For the text-containing cell, return its midpoint in [x, y] coordinate format. 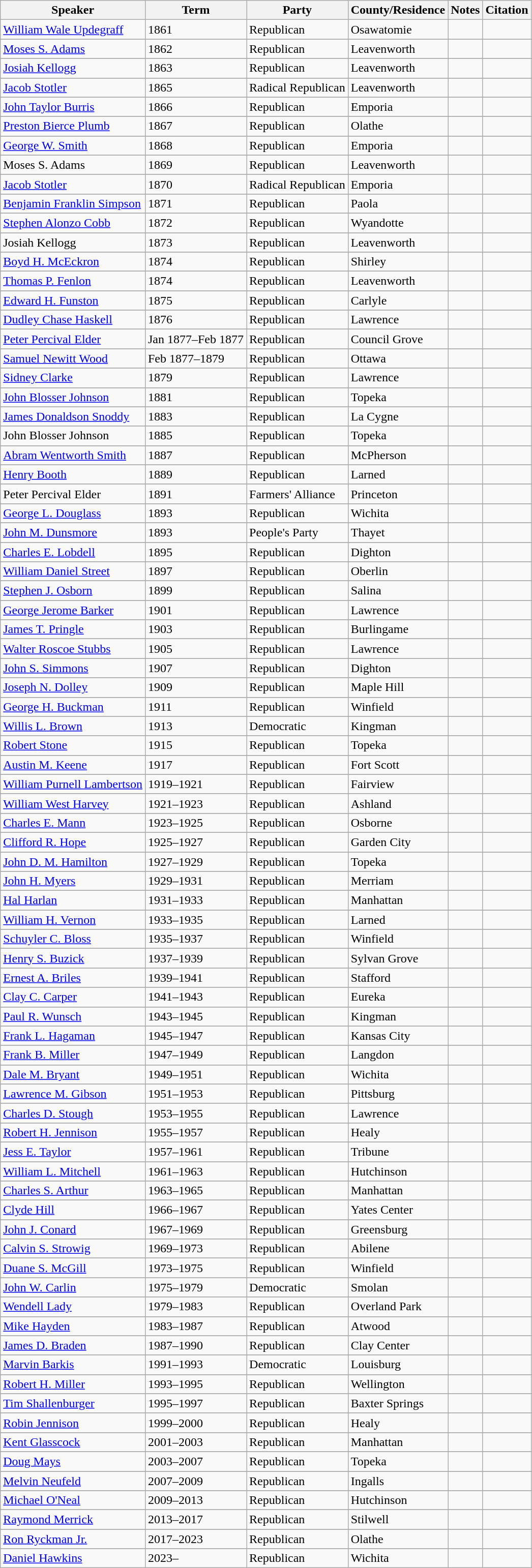
Benjamin Franklin Simpson [73, 203]
Fairview [398, 784]
Melvin Neufeld [73, 1481]
Ernest A. Briles [73, 978]
1863 [195, 68]
Osborne [398, 823]
1895 [195, 552]
1955–1957 [195, 1132]
1891 [195, 494]
1903 [195, 629]
1911 [195, 707]
Robin Jennison [73, 1423]
1871 [195, 203]
1883 [195, 416]
John S. Simmons [73, 668]
Joseph N. Dolley [73, 687]
Feb 1877–1879 [195, 358]
1889 [195, 474]
Lawrence M. Gibson [73, 1094]
Eureka [398, 997]
Speaker [73, 10]
Baxter Springs [398, 1403]
John D. M. Hamilton [73, 862]
Frank B. Miller [73, 1055]
1861 [195, 29]
Clay Center [398, 1345]
Thayet [398, 532]
Wyandotte [398, 223]
1925–1927 [195, 842]
Stephen Alonzo Cobb [73, 223]
Kansas City [398, 1036]
Boyd H. McEckron [73, 262]
1987–1990 [195, 1345]
William Purnell Lambertson [73, 784]
Osawatomie [398, 29]
1862 [195, 49]
Doug Mays [73, 1461]
People's Party [298, 532]
1887 [195, 455]
1963–1965 [195, 1191]
Paul R. Wunsch [73, 1016]
1957–1961 [195, 1152]
1872 [195, 223]
James T. Pringle [73, 629]
2023– [195, 1558]
Robert H. Jennison [73, 1132]
William L. Mitchell [73, 1171]
Clifford R. Hope [73, 842]
1873 [195, 243]
1927–1929 [195, 862]
William Wale Updegraff [73, 29]
1933–1935 [195, 920]
1979–1983 [195, 1307]
1929–1931 [195, 881]
Charles D. Stough [73, 1113]
Austin M. Keene [73, 765]
Edward H. Funston [73, 300]
Tribune [398, 1152]
William H. Vernon [73, 920]
1865 [195, 87]
2001–2003 [195, 1442]
Mike Hayden [73, 1326]
John Taylor Burris [73, 107]
Stilwell [398, 1520]
Citation [507, 10]
1991–1993 [195, 1365]
1919–1921 [195, 784]
Kent Glasscock [73, 1442]
1879 [195, 378]
Party [298, 10]
Pittsburg [398, 1094]
Abram Wentworth Smith [73, 455]
John H. Myers [73, 881]
George W. Smith [73, 145]
1907 [195, 668]
1966–1967 [195, 1210]
Langdon [398, 1055]
Clay C. Carper [73, 997]
2009–2013 [195, 1500]
1909 [195, 687]
Fort Scott [398, 765]
James Donaldson Snoddy [73, 416]
1967–1969 [195, 1229]
1875 [195, 300]
Hal Harlan [73, 900]
Stephen J. Osborn [73, 591]
1983–1987 [195, 1326]
George L. Douglass [73, 513]
Abilene [398, 1249]
1953–1955 [195, 1113]
Tim Shallenburger [73, 1403]
1899 [195, 591]
Thomas P. Fenlon [73, 281]
1961–1963 [195, 1171]
1867 [195, 126]
Jan 1877–Feb 1877 [195, 339]
Louisburg [398, 1365]
1917 [195, 765]
1881 [195, 397]
Carlyle [398, 300]
John J. Conard [73, 1229]
Raymond Merrick [73, 1520]
1897 [195, 571]
Farmers' Alliance [298, 494]
1921–1923 [195, 803]
1870 [195, 184]
1905 [195, 649]
Samuel Newitt Wood [73, 358]
Oberlin [398, 571]
Preston Bierce Plumb [73, 126]
Ingalls [398, 1481]
Charles E. Lobdell [73, 552]
Schuyler C. Bloss [73, 939]
1947–1949 [195, 1055]
William West Harvey [73, 803]
1969–1973 [195, 1249]
Henry Booth [73, 474]
2007–2009 [195, 1481]
1993–1995 [195, 1384]
Smolan [398, 1287]
Maple Hill [398, 687]
Stafford [398, 978]
1885 [195, 436]
Willis L. Brown [73, 726]
1876 [195, 320]
Daniel Hawkins [73, 1558]
Sidney Clarke [73, 378]
Shirley [398, 262]
1951–1953 [195, 1094]
Robert H. Miller [73, 1384]
1973–1975 [195, 1268]
Yates Center [398, 1210]
Notes [465, 10]
1931–1933 [195, 900]
Wendell Lady [73, 1307]
Princeton [398, 494]
1943–1945 [195, 1016]
1939–1941 [195, 978]
1935–1937 [195, 939]
Robert Stone [73, 745]
Jess E. Taylor [73, 1152]
Merriam [398, 881]
Wellington [398, 1384]
John M. Dunsmore [73, 532]
1868 [195, 145]
1913 [195, 726]
Walter Roscoe Stubbs [73, 649]
Garden City [398, 842]
George Jerome Barker [73, 610]
1923–1925 [195, 823]
Term [195, 10]
Calvin S. Strowig [73, 1249]
Atwood [398, 1326]
1975–1979 [195, 1287]
1915 [195, 745]
Ottawa [398, 358]
Paola [398, 203]
Henry S. Buzick [73, 958]
Frank L. Hagaman [73, 1036]
1901 [195, 610]
Council Grove [398, 339]
John W. Carlin [73, 1287]
Sylvan Grove [398, 958]
George H. Buckman [73, 707]
Dudley Chase Haskell [73, 320]
1937–1939 [195, 958]
Duane S. McGill [73, 1268]
2017–2023 [195, 1539]
Michael O'Neal [73, 1500]
William Daniel Street [73, 571]
Clyde Hill [73, 1210]
La Cygne [398, 416]
Ashland [398, 803]
Burlingame [398, 629]
Salina [398, 591]
1999–2000 [195, 1423]
County/Residence [398, 10]
1945–1947 [195, 1036]
Charles E. Mann [73, 823]
James D. Braden [73, 1345]
Greensburg [398, 1229]
1869 [195, 165]
1941–1943 [195, 997]
Dale M. Bryant [73, 1074]
Overland Park [398, 1307]
1866 [195, 107]
Marvin Barkis [73, 1365]
2013–2017 [195, 1520]
McPherson [398, 455]
1995–1997 [195, 1403]
2003–2007 [195, 1461]
Charles S. Arthur [73, 1191]
Ron Ryckman Jr. [73, 1539]
1949–1951 [195, 1074]
